Provide the (X, Y) coordinate of the cell's center where the given text is located.  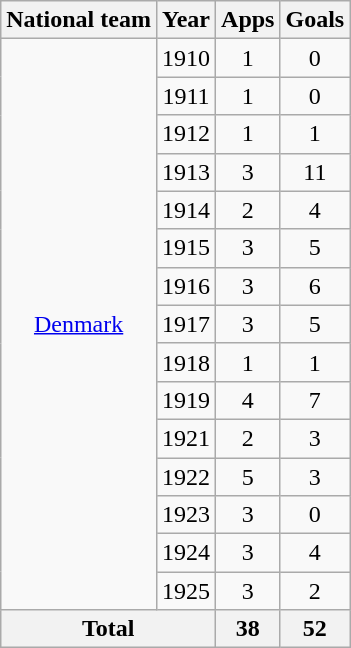
11 (315, 172)
1918 (186, 362)
1912 (186, 134)
1914 (186, 210)
Denmark (79, 324)
National team (79, 20)
1924 (186, 553)
7 (315, 400)
52 (315, 629)
38 (248, 629)
Total (108, 629)
Apps (248, 20)
1916 (186, 286)
6 (315, 286)
1922 (186, 477)
1911 (186, 96)
1919 (186, 400)
1921 (186, 438)
Goals (315, 20)
1913 (186, 172)
Year (186, 20)
1925 (186, 591)
1923 (186, 515)
1910 (186, 58)
1917 (186, 324)
1915 (186, 248)
